Return [X, Y] of the center of cell containing provided text 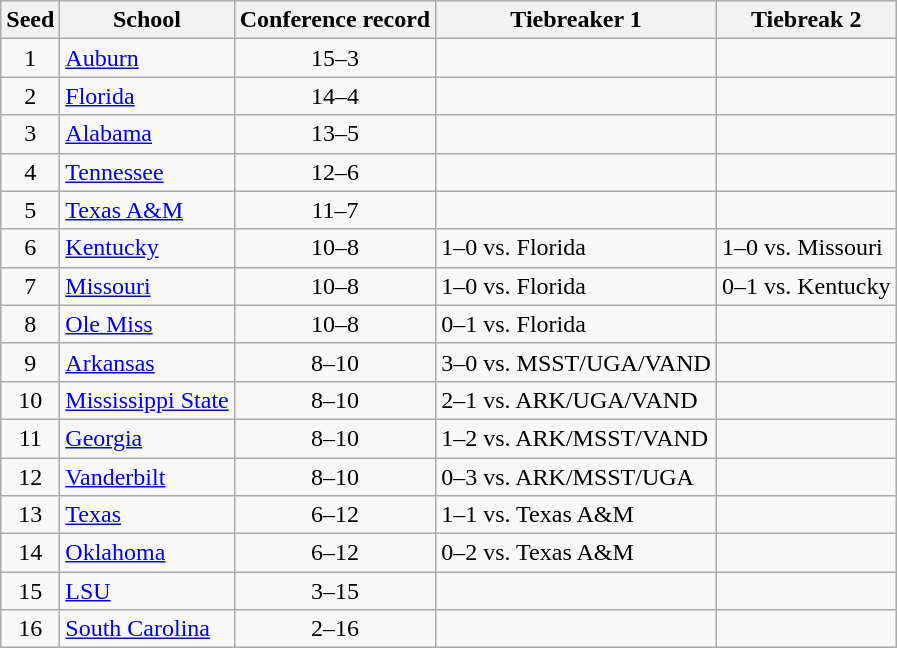
14 [30, 553]
Texas A&M [147, 210]
0–3 vs. ARK/MSST/UGA [576, 477]
3–0 vs. MSST/UGA/VAND [576, 362]
2–16 [334, 629]
12–6 [334, 172]
1–0 vs. Missouri [806, 248]
10 [30, 400]
11–7 [334, 210]
Auburn [147, 58]
15–3 [334, 58]
12 [30, 477]
Ole Miss [147, 324]
16 [30, 629]
School [147, 20]
Conference record [334, 20]
Texas [147, 515]
Mississippi State [147, 400]
2–1 vs. ARK/UGA/VAND [576, 400]
6 [30, 248]
0–1 vs. Kentucky [806, 286]
4 [30, 172]
13–5 [334, 134]
14–4 [334, 96]
13 [30, 515]
0–1 vs. Florida [576, 324]
Seed [30, 20]
1–1 vs. Texas A&M [576, 515]
Arkansas [147, 362]
LSU [147, 591]
Vanderbilt [147, 477]
11 [30, 438]
7 [30, 286]
South Carolina [147, 629]
1 [30, 58]
3 [30, 134]
Florida [147, 96]
3–15 [334, 591]
9 [30, 362]
0–2 vs. Texas A&M [576, 553]
Tiebreaker 1 [576, 20]
Georgia [147, 438]
1–2 vs. ARK/MSST/VAND [576, 438]
8 [30, 324]
Alabama [147, 134]
15 [30, 591]
Tennessee [147, 172]
5 [30, 210]
Oklahoma [147, 553]
Tiebreak 2 [806, 20]
2 [30, 96]
Missouri [147, 286]
Kentucky [147, 248]
